Return the [X, Y] coordinate for the center point of the cell that contains the specified text.  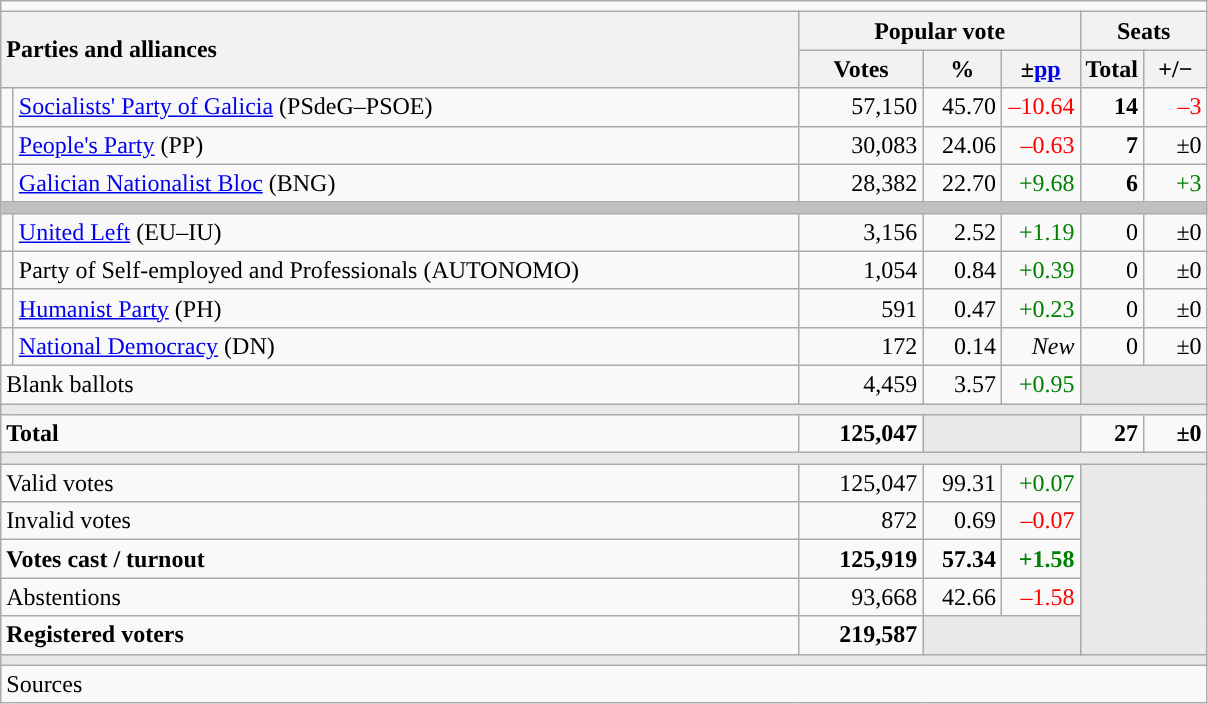
57,150 [861, 107]
2.52 [962, 232]
Blank ballots [400, 384]
24.06 [962, 145]
–0.07 [1040, 521]
42.66 [962, 597]
+/− [1176, 69]
219,587 [861, 635]
Socialists' Party of Galicia (PSdeG–PSOE) [406, 107]
Seats [1144, 31]
National Democracy (DN) [406, 346]
45.70 [962, 107]
+0.95 [1040, 384]
6 [1112, 183]
57.34 [962, 559]
7 [1112, 145]
New [1040, 346]
591 [861, 308]
Parties and alliances [400, 50]
±pp [1040, 69]
125,919 [861, 559]
Sources [604, 684]
0.47 [962, 308]
Abstentions [400, 597]
Party of Self-employed and Professionals (AUTONOMO) [406, 270]
People's Party (PP) [406, 145]
22.70 [962, 183]
–3 [1176, 107]
–0.63 [1040, 145]
Votes [861, 69]
Valid votes [400, 483]
Registered voters [400, 635]
3.57 [962, 384]
0.84 [962, 270]
Votes cast / turnout [400, 559]
14 [1112, 107]
99.31 [962, 483]
30,083 [861, 145]
Popular vote [940, 31]
4,459 [861, 384]
93,668 [861, 597]
+0.39 [1040, 270]
+0.23 [1040, 308]
+1.58 [1040, 559]
1,054 [861, 270]
27 [1112, 434]
0.69 [962, 521]
–1.58 [1040, 597]
0.14 [962, 346]
872 [861, 521]
3,156 [861, 232]
Galician Nationalist Bloc (BNG) [406, 183]
+1.19 [1040, 232]
United Left (EU–IU) [406, 232]
Invalid votes [400, 521]
+3 [1176, 183]
Humanist Party (PH) [406, 308]
% [962, 69]
+9.68 [1040, 183]
–10.64 [1040, 107]
172 [861, 346]
+0.07 [1040, 483]
28,382 [861, 183]
